From the cell containing the given text, extract its center point as (X, Y) coordinate. 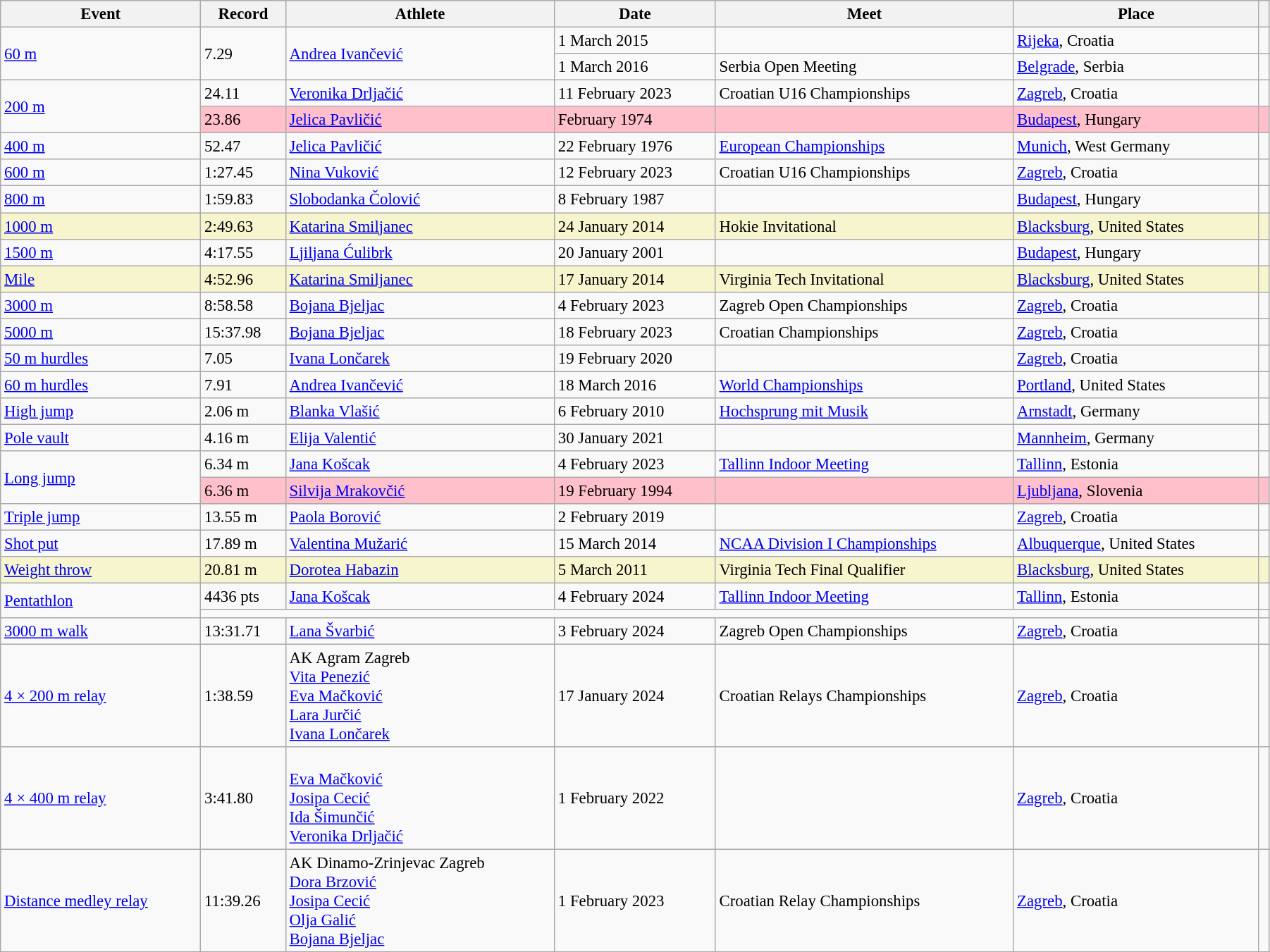
February 1974 (636, 120)
24 January 2014 (636, 226)
Virginia Tech Final Qualifier (864, 570)
Meet (864, 14)
17.89 m (244, 544)
15:37.98 (244, 332)
15 March 2014 (636, 544)
Lana Švarbić (420, 631)
Arnstadt, Germany (1136, 412)
2 February 2019 (636, 517)
19 February 2020 (636, 359)
5 March 2011 (636, 570)
Slobodanka Čolović (420, 199)
Mannheim, Germany (1136, 438)
High jump (101, 412)
400 m (101, 147)
Silvija Mrakovčić (420, 491)
5000 m (101, 332)
Dorotea Habazin (420, 570)
60 m (101, 54)
8:58.58 (244, 305)
20 January 2001 (636, 252)
Pentathlon (101, 600)
20.81 m (244, 570)
22 February 1976 (636, 147)
6 February 2010 (636, 412)
1 February 2023 (636, 901)
Rijeka, Croatia (1136, 41)
12 February 2023 (636, 173)
23.86 (244, 120)
4.16 m (244, 438)
1000 m (101, 226)
Weight throw (101, 570)
17 January 2024 (636, 696)
Mile (101, 279)
Elija Valentić (420, 438)
Record (244, 14)
4:52.96 (244, 279)
60 m hurdles (101, 385)
11 February 2023 (636, 94)
Blanka Vlašić (420, 412)
Hokie Invitational (864, 226)
Croatian Relay Championships (864, 901)
1500 m (101, 252)
Athlete (420, 14)
Ivana Lončarek (420, 359)
Croatian Relays Championships (864, 696)
Portland, United States (1136, 385)
3000 m (101, 305)
7.05 (244, 359)
Paola Borović (420, 517)
Ljiljana Ćulibrk (420, 252)
European Championships (864, 147)
1 February 2022 (636, 798)
1 March 2015 (636, 41)
52.47 (244, 147)
17 January 2014 (636, 279)
1:59.83 (244, 199)
50 m hurdles (101, 359)
AK Dinamo-Zrinjevac ZagrebDora BrzovićJosipa CecićOlja GalićBojana Bjeljac (420, 901)
30 January 2021 (636, 438)
Triple jump (101, 517)
6.34 m (244, 464)
Date (636, 14)
2:49.63 (244, 226)
13:31.71 (244, 631)
2.06 m (244, 412)
11:39.26 (244, 901)
Place (1136, 14)
4 February 2024 (636, 597)
3 February 2024 (636, 631)
Virginia Tech Invitational (864, 279)
800 m (101, 199)
Croatian Championships (864, 332)
8 February 1987 (636, 199)
4:17.55 (244, 252)
Nina Vuković (420, 173)
3000 m walk (101, 631)
1:38.59 (244, 696)
Pole vault (101, 438)
7.91 (244, 385)
Distance medley relay (101, 901)
Long jump (101, 478)
19 February 1994 (636, 491)
1:27.45 (244, 173)
7.29 (244, 54)
200 m (101, 107)
Munich, West Germany (1136, 147)
Valentina Mužarić (420, 544)
World Championships (864, 385)
AK Agram ZagrebVita PenezićEva MačkovićLara JurčićIvana Lončarek (420, 696)
3:41.80 (244, 798)
Shot put (101, 544)
18 February 2023 (636, 332)
Albuquerque, United States (1136, 544)
18 March 2016 (636, 385)
4 × 400 m relay (101, 798)
Ljubljana, Slovenia (1136, 491)
4436 pts (244, 597)
Belgrade, Serbia (1136, 67)
NCAA Division I Championships (864, 544)
6.36 m (244, 491)
600 m (101, 173)
Serbia Open Meeting (864, 67)
1 March 2016 (636, 67)
Veronika Drljačić (420, 94)
Hochsprung mit Musik (864, 412)
24.11 (244, 94)
Event (101, 14)
4 × 200 m relay (101, 696)
13.55 m (244, 517)
Eva MačkovićJosipa CecićIda ŠimunčićVeronika Drljačić (420, 798)
